From the cell containing the given text, extract its center point as (X, Y) coordinate. 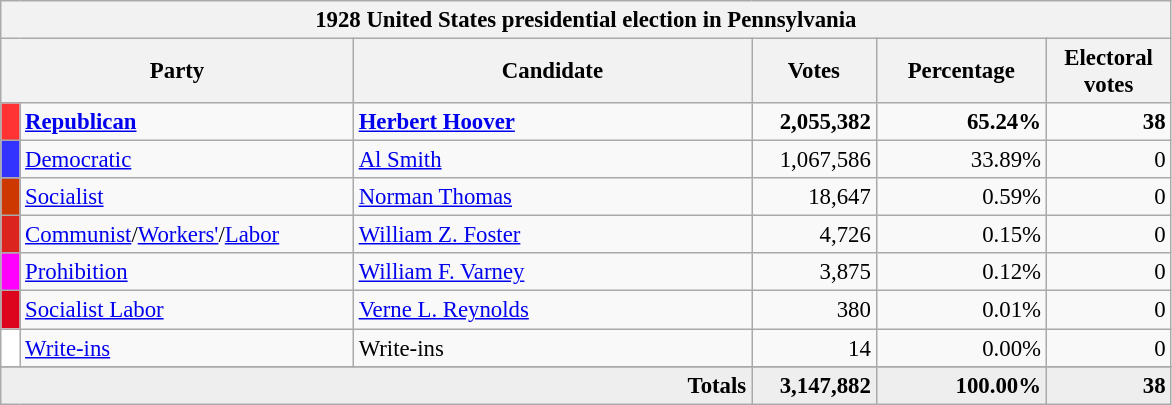
Verne L. Reynolds (552, 310)
0.01% (961, 310)
Electoral votes (1108, 72)
Herbert Hoover (552, 122)
3,147,882 (814, 385)
Socialist Labor (187, 310)
0.15% (961, 235)
Prohibition (187, 273)
Al Smith (552, 160)
33.89% (961, 160)
14 (814, 348)
65.24% (961, 122)
Democratic (187, 160)
380 (814, 310)
Republican (187, 122)
1928 United States presidential election in Pennsylvania (586, 20)
0.12% (961, 273)
3,875 (814, 273)
William F. Varney (552, 273)
0.00% (961, 348)
0.59% (961, 197)
Party (178, 72)
Totals (376, 385)
2,055,382 (814, 122)
Candidate (552, 72)
Votes (814, 72)
Communist/Workers'/Labor (187, 235)
William Z. Foster (552, 235)
Percentage (961, 72)
4,726 (814, 235)
Norman Thomas (552, 197)
Socialist (187, 197)
100.00% (961, 385)
1,067,586 (814, 160)
18,647 (814, 197)
